From the cell containing the given text, extract its center point as [X, Y] coordinate. 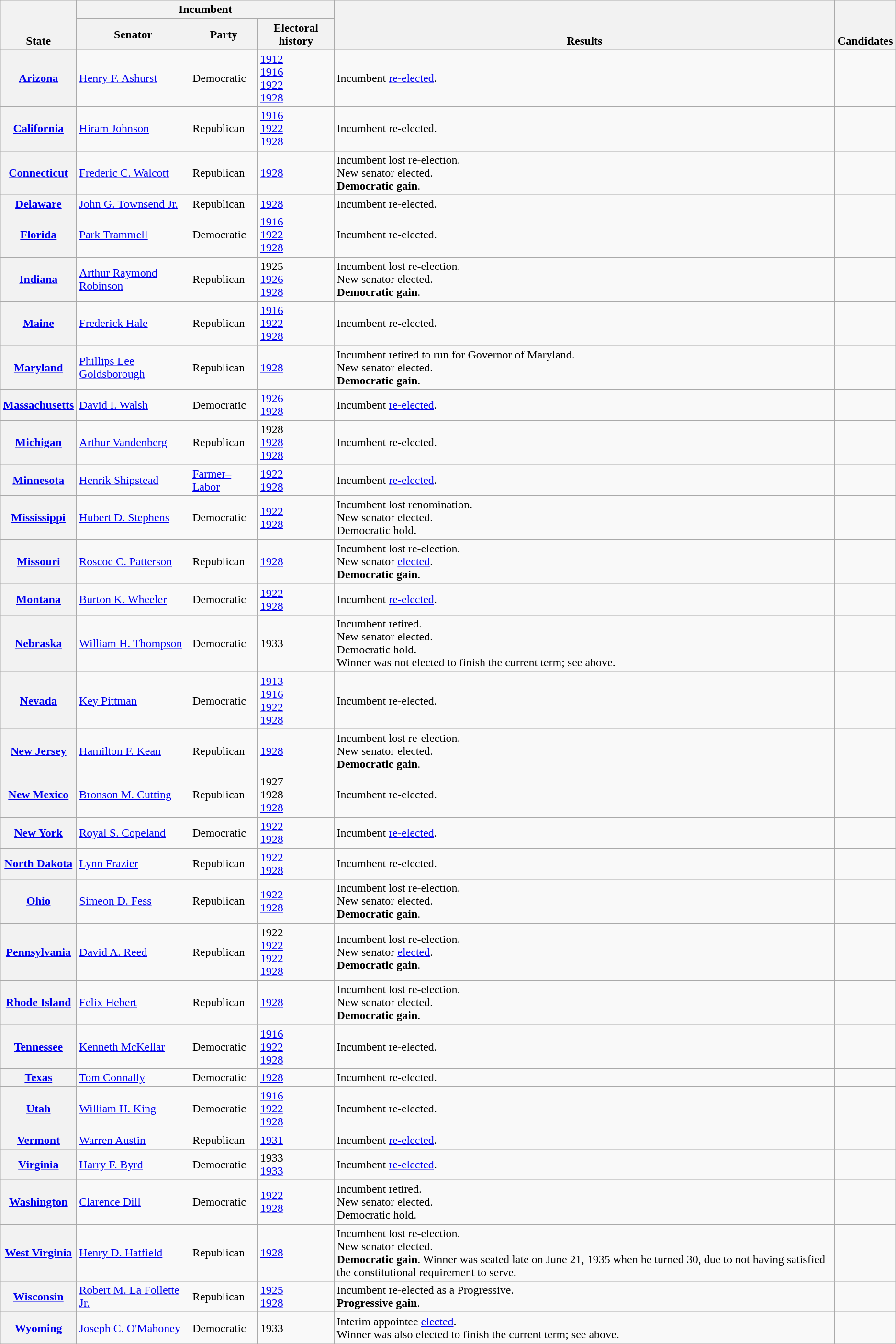
Incumbent re-elected as a Progressive.Progressive gain. [584, 1297]
1925 1928 [296, 1297]
Missouri [38, 562]
State [38, 25]
1922 1922 19221928 [296, 952]
Delaware [38, 204]
Incumbent retired to run for Governor of Maryland.New senator elected.Democratic gain. [584, 367]
1933 1933 [296, 1165]
Mississippi [38, 518]
1913 191619221928 [296, 701]
Lynn Frazier [133, 863]
New York [38, 833]
Joseph C. O'Mahoney [133, 1328]
Interim appointee elected.Winner was also elected to finish the current term; see above. [584, 1328]
North Dakota [38, 863]
Henry F. Ashurst [133, 78]
Pennsylvania [38, 952]
William H. Thompson [133, 643]
Washington [38, 1202]
Simeon D. Fess [133, 901]
David A. Reed [133, 952]
Roscoe C. Patterson [133, 562]
1912191619221928 [296, 78]
Texas [38, 1077]
Incumbent retired.New senator elected.Democratic hold.Winner was not elected to finish the current term; see above. [584, 643]
John G. Townsend Jr. [133, 204]
Arthur Vandenberg [133, 442]
Wisconsin [38, 1297]
Henry D. Hatfield [133, 1253]
Incumbent retired.New senator elected.Democratic hold. [584, 1202]
Burton K. Wheeler [133, 599]
1925 1926 1928 [296, 279]
Clarence Dill [133, 1202]
1926 1928 [296, 405]
1927 1928 1928 [296, 795]
Senator [133, 34]
Incumbent [205, 10]
Phillips Lee Goldsborough [133, 367]
New Jersey [38, 751]
West Virginia [38, 1253]
Henrik Shipstead [133, 480]
Felix Hebert [133, 1002]
Maine [38, 323]
Warren Austin [133, 1140]
Bronson M. Cutting [133, 795]
Ohio [38, 901]
Maryland [38, 367]
Hubert D. Stephens [133, 518]
Frederic C. Walcott [133, 173]
New Mexico [38, 795]
Frederick Hale [133, 323]
Arthur Raymond Robinson [133, 279]
Tennessee [38, 1046]
Park Trammell [133, 235]
Connecticut [38, 173]
Incumbent lost renomination.New senator elected.Democratic hold. [584, 518]
Utah [38, 1109]
California [38, 129]
Royal S. Copeland [133, 833]
Key Pittman [133, 701]
Party [224, 34]
Indiana [38, 279]
Nebraska [38, 643]
Hamilton F. Kean [133, 751]
Vermont [38, 1140]
Electoral history [296, 34]
Nevada [38, 701]
David I. Walsh [133, 405]
Massachusetts [38, 405]
Virginia [38, 1165]
Arizona [38, 78]
1931 [296, 1140]
William H. King [133, 1109]
Hiram Johnson [133, 129]
Minnesota [38, 480]
Results [584, 25]
Florida [38, 235]
Robert M. La Follette Jr. [133, 1297]
Tom Connally [133, 1077]
1928 1928 1928 [296, 442]
Montana [38, 599]
Candidates [865, 25]
Michigan [38, 442]
Kenneth McKellar [133, 1046]
Harry F. Byrd [133, 1165]
Rhode Island [38, 1002]
Wyoming [38, 1328]
Farmer–Labor [224, 480]
